Return (x, y) of the center of cell containing provided text 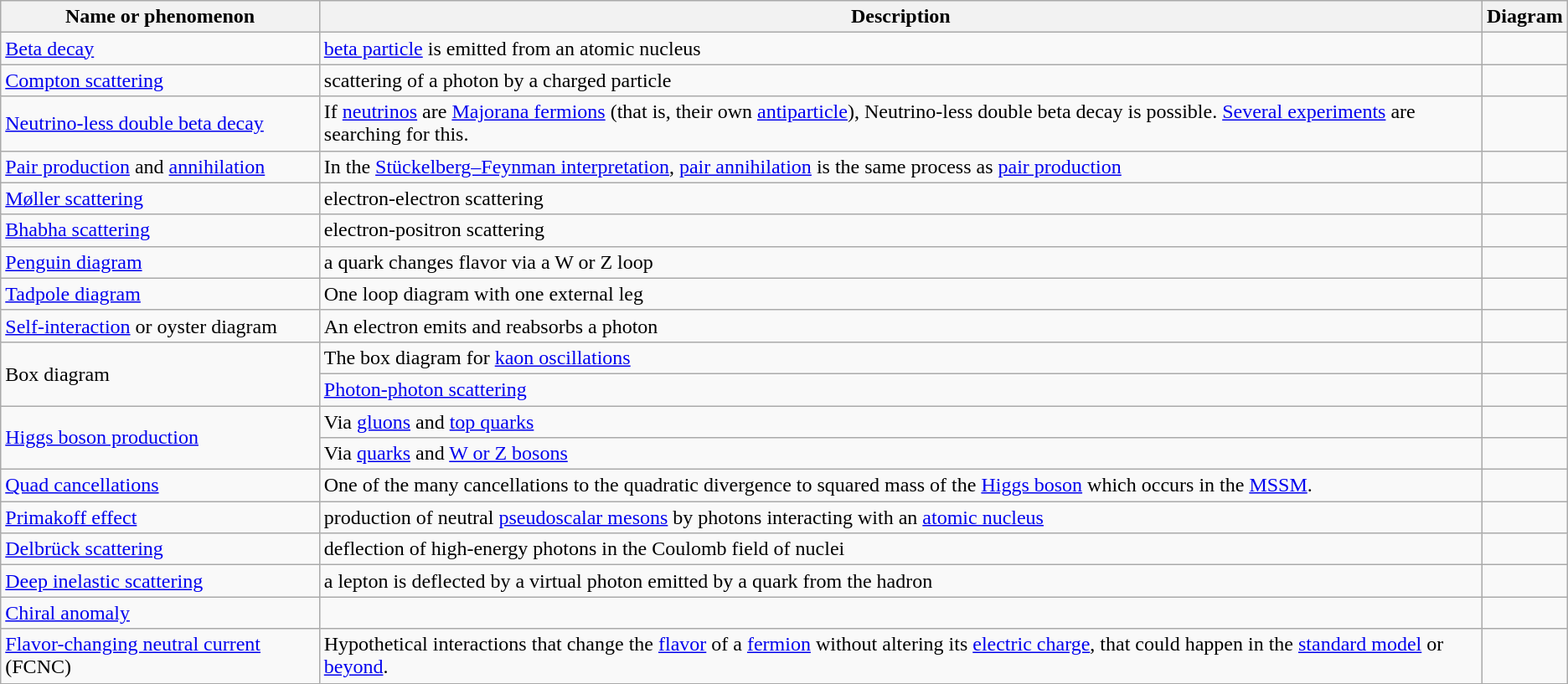
beta particle is emitted from an atomic nucleus (900, 49)
Beta decay (161, 49)
electron-positron scattering (900, 230)
Quad cancellations (161, 486)
Diagram (1525, 17)
Møller scattering (161, 198)
Flavor-changing neutral current (FCNC) (161, 656)
Deep inelastic scattering (161, 581)
a lepton is deflected by a virtual photon emitted by a quark from the hadron (900, 581)
deflection of high-energy photons in the Coulomb field of nuclei (900, 549)
Self-interaction or oyster diagram (161, 326)
Photon-photon scattering (900, 389)
Pair production and annihilation (161, 167)
Higgs boson production (161, 437)
a quark changes flavor via a W or Z loop (900, 262)
Box diagram (161, 373)
Via quarks and W or Z bosons (900, 454)
One of the many cancellations to the quadratic divergence to squared mass of the Higgs boson which occurs in the MSSM. (900, 486)
The box diagram for kaon oscillations (900, 357)
Via gluons and top quarks (900, 421)
Bhabha scattering (161, 230)
scattering of a photon by a charged particle (900, 80)
Chiral anomaly (161, 613)
An electron emits and reabsorbs a photon (900, 326)
One loop diagram with one external leg (900, 294)
Name or phenomenon (161, 17)
Compton scattering (161, 80)
Neutrino-less double beta decay (161, 124)
Penguin diagram (161, 262)
electron-electron scattering (900, 198)
Delbrück scattering (161, 549)
In the Stückelberg–Feynman interpretation, pair annihilation is the same process as pair production (900, 167)
Description (900, 17)
production of neutral pseudoscalar mesons by photons interacting with an atomic nucleus (900, 517)
Tadpole diagram (161, 294)
Primakoff effect (161, 517)
